Pinpoint the cell where the given text exists, returning its (X, Y) midpoint coordinate. 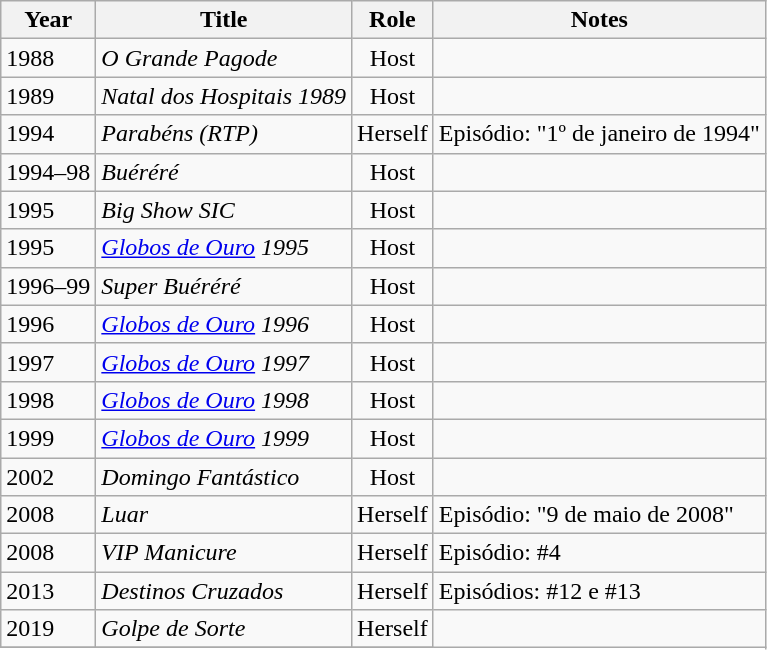
Globos de Ouro 1999 (224, 438)
Year (48, 20)
Notes (599, 20)
Episódios: #12 e #13 (599, 591)
Luar (224, 515)
Episódio: "9 de maio de 2008" (599, 515)
1994 (48, 134)
Globos de Ouro 1995 (224, 248)
1996 (48, 324)
Natal dos Hospitais 1989 (224, 96)
Golpe de Sorte (224, 629)
Globos de Ouro 1998 (224, 400)
O Grande Pagode (224, 58)
2019 (48, 629)
Domingo Fantástico (224, 477)
Title (224, 20)
Big Show SIC (224, 210)
2013 (48, 591)
VIP Manicure (224, 553)
Super Buéréré (224, 286)
1997 (48, 362)
1998 (48, 400)
1996–99 (48, 286)
2002 (48, 477)
1999 (48, 438)
Buéréré (224, 172)
Role (393, 20)
Globos de Ouro 1996 (224, 324)
1989 (48, 96)
1988 (48, 58)
Globos de Ouro 1997 (224, 362)
Destinos Cruzados (224, 591)
1994–98 (48, 172)
Episódio: "1º de janeiro de 1994" (599, 134)
Parabéns (RTP) (224, 134)
Episódio: #4 (599, 553)
